Scan for the cell matching the given text and deliver its [x, y] coordinate at center. 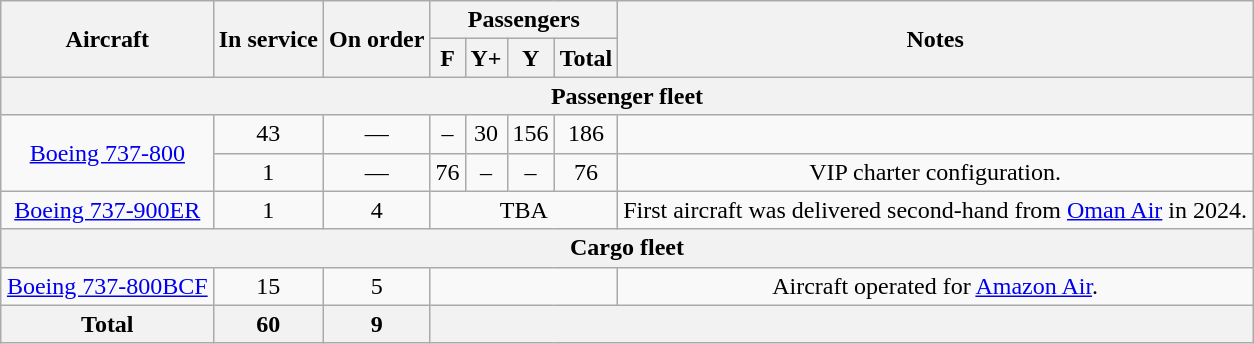
Passenger fleet [626, 96]
Y+ [486, 58]
Aircraft [107, 39]
First aircraft was delivered second-hand from Oman Air in 2024. [936, 210]
15 [268, 286]
Cargo fleet [626, 248]
60 [268, 324]
On order [377, 39]
43 [268, 134]
30 [486, 134]
Y [530, 58]
TBA [524, 210]
Aircraft operated for Amazon Air. [936, 286]
9 [377, 324]
Boeing 737-800BCF [107, 286]
In service [268, 39]
Boeing 737-900ER [107, 210]
F [448, 58]
Boeing 737-800 [107, 153]
186 [586, 134]
Passengers [524, 20]
VIP charter configuration. [936, 172]
Notes [936, 39]
156 [530, 134]
4 [377, 210]
5 [377, 286]
